Locate the cell with the specified text and output its [X, Y] center coordinate. 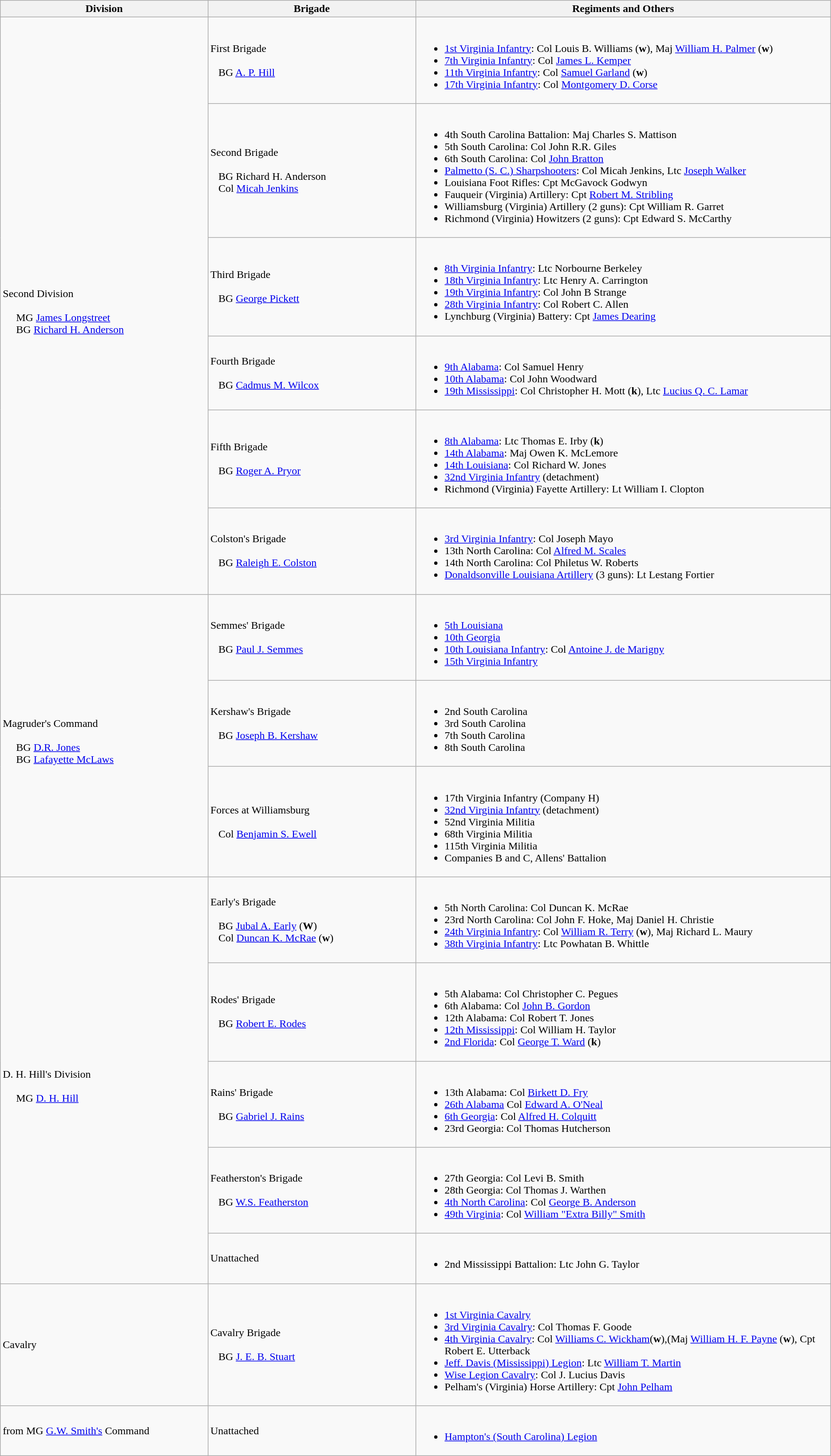
Hampton's (South Carolina) Legion [623, 1431]
D. H. Hill's Division MG D. H. Hill [104, 1080]
Cavalry [104, 1345]
Brigade [312, 9]
from MG G.W. Smith's Command [104, 1431]
2nd South Carolina3rd South Carolina7th South Carolina8th South Carolina [623, 723]
Fourth Brigade BG Cadmus M. Wilcox [312, 373]
Featherston's Brigade BG W.S. Featherston [312, 1190]
Forces at Williamsburg Col Benjamin S. Ewell [312, 821]
Third Brigade BG George Pickett [312, 287]
Regiments and Others [623, 9]
5th Louisiana10th Georgia10th Louisiana Infantry: Col Antoine J. de Marigny15th Virginia Infantry [623, 637]
Division [104, 9]
Semmes' Brigade BG Paul J. Semmes [312, 637]
Early's Brigade BG Jubal A. Early (W) Col Duncan K. McRae (w) [312, 920]
First Brigade BG A. P. Hill [312, 60]
Rains' Brigade BG Gabriel J. Rains [312, 1104]
Kershaw's Brigade BG Joseph B. Kershaw [312, 723]
Fifth Brigade BG Roger A. Pryor [312, 459]
Second Brigade BG Richard H. Anderson Col Micah Jenkins [312, 171]
Second Division MG James Longstreet BG Richard H. Anderson [104, 305]
13th Alabama: Col Birkett D. Fry26th Alabama Col Edward A. O'Neal6th Georgia: Col Alfred H. Colquitt23rd Georgia: Col Thomas Hutcherson [623, 1104]
Colston's Brigade BG Raleigh E. Colston [312, 551]
Rodes' Brigade BG Robert E. Rodes [312, 1012]
Cavalry Brigade BG J. E. B. Stuart [312, 1345]
2nd Mississippi Battalion: Ltc John G. Taylor [623, 1258]
Magruder's Command BG D.R. Jones BG Lafayette McLaws [104, 735]
9th Alabama: Col Samuel Henry10th Alabama: Col John Woodward19th Mississippi: Col Christopher H. Mott (k), Ltc Lucius Q. C. Lamar [623, 373]
